Pinpoint the cell where the given text exists, returning its (X, Y) midpoint coordinate. 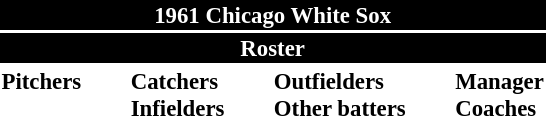
1961 Chicago White Sox (272, 15)
Roster (272, 48)
